Extract the (X, Y) coordinate from the center of the cell holding the provided text.  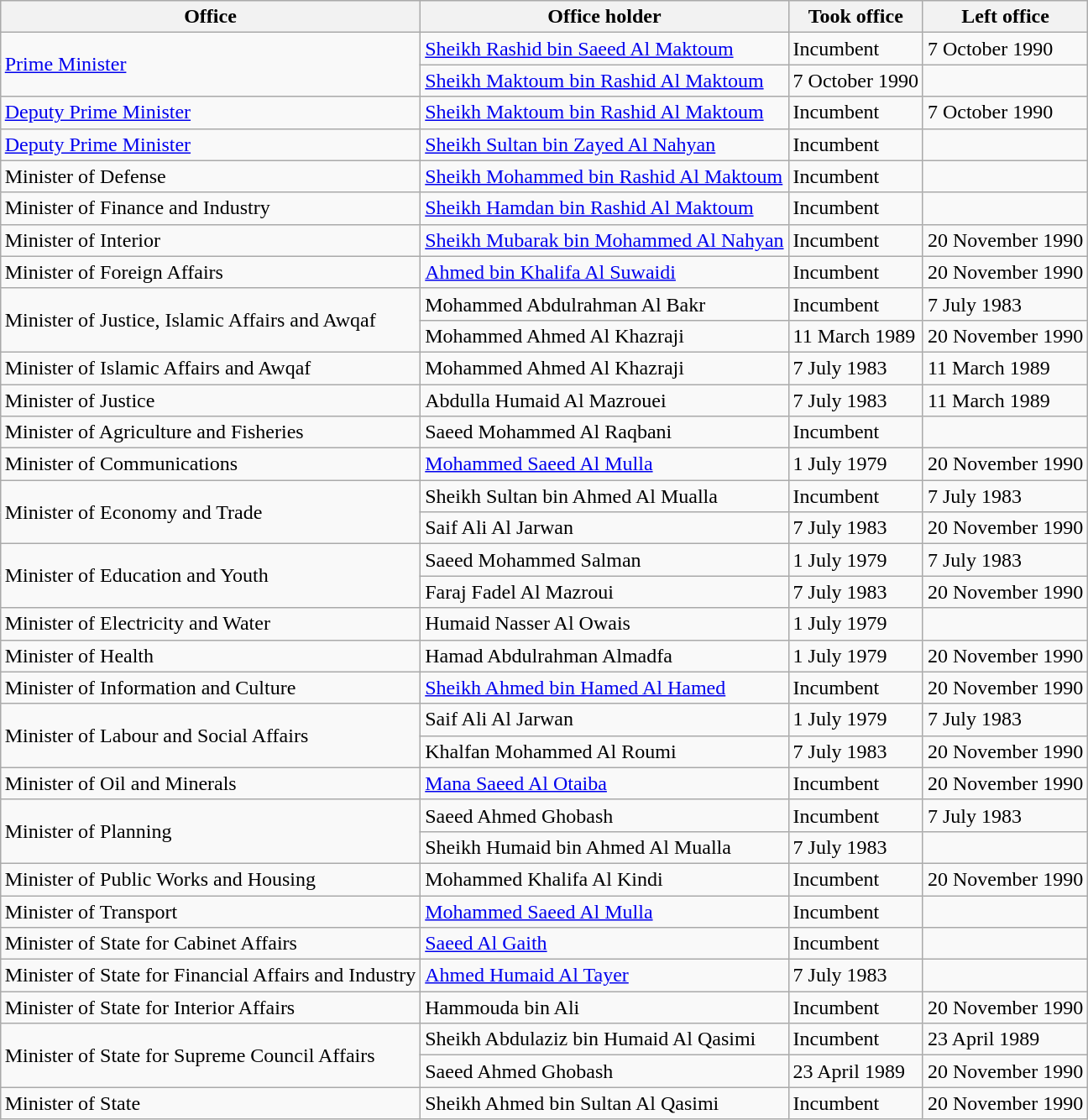
Khalfan Mohammed Al Roumi (604, 751)
Sheikh Abdulaziz bin Humaid Al Qasimi (604, 1039)
Mohammed Khalifa Al Kindi (604, 879)
Minister of Foreign Affairs (210, 272)
Hammouda bin Ali (604, 1007)
Minister of Oil and Minerals (210, 783)
Sheikh Sultan bin Ahmed Al Mualla (604, 496)
Minister of Labour and Social Affairs (210, 735)
Minister of Transport (210, 911)
Office holder (604, 17)
Hamad Abdulrahman Almadfa (604, 656)
Sheikh Mohammed bin Rashid Al Maktoum (604, 176)
Minister of Information and Culture (210, 688)
Sheikh Mubarak bin Mohammed Al Nahyan (604, 240)
Sheikh Ahmed bin Hamed Al Hamed (604, 688)
Minister of Justice (210, 400)
Minister of Planning (210, 831)
Minister of State for Interior Affairs (210, 1007)
Sheikh Humaid bin Ahmed Al Mualla (604, 847)
Ahmed bin Khalifa Al Suwaidi (604, 272)
Minister of Economy and Trade (210, 512)
Sheikh Sultan bin Zayed Al Nahyan (604, 144)
Minister of Interior (210, 240)
Minister of State (210, 1103)
Took office (855, 17)
Minister of State for Supreme Council Affairs (210, 1055)
Minister of State for Financial Affairs and Industry (210, 976)
Left office (1005, 17)
Saeed Mohammed Al Raqbani (604, 432)
Minister of Islamic Affairs and Awqaf (210, 368)
Mana Saeed Al Otaiba (604, 783)
Minister of Health (210, 656)
Minister of Electricity and Water (210, 624)
Saeed Mohammed Salman (604, 560)
Minister of Finance and Industry (210, 208)
Minister of Communications (210, 464)
Prime Minister (210, 65)
Sheikh Ahmed bin Sultan Al Qasimi (604, 1103)
Minister of Education and Youth (210, 576)
Minister of Agriculture and Fisheries (210, 432)
Sheikh Rashid bin Saeed Al Maktoum (604, 49)
Ahmed Humaid Al Tayer (604, 976)
Humaid Nasser Al Owais (604, 624)
Office (210, 17)
Abdulla Humaid Al Mazrouei (604, 400)
Mohammed Abdulrahman Al Bakr (604, 304)
Minister of Justice, Islamic Affairs and Awqaf (210, 320)
Minister of Public Works and Housing (210, 879)
Sheikh Hamdan bin Rashid Al Maktoum (604, 208)
Faraj Fadel Al Mazroui (604, 592)
Minister of Defense (210, 176)
Minister of State for Cabinet Affairs (210, 944)
Saeed Al Gaith (604, 944)
